Find where the given text appears and provide that cell's center as (X, Y) coordinate. 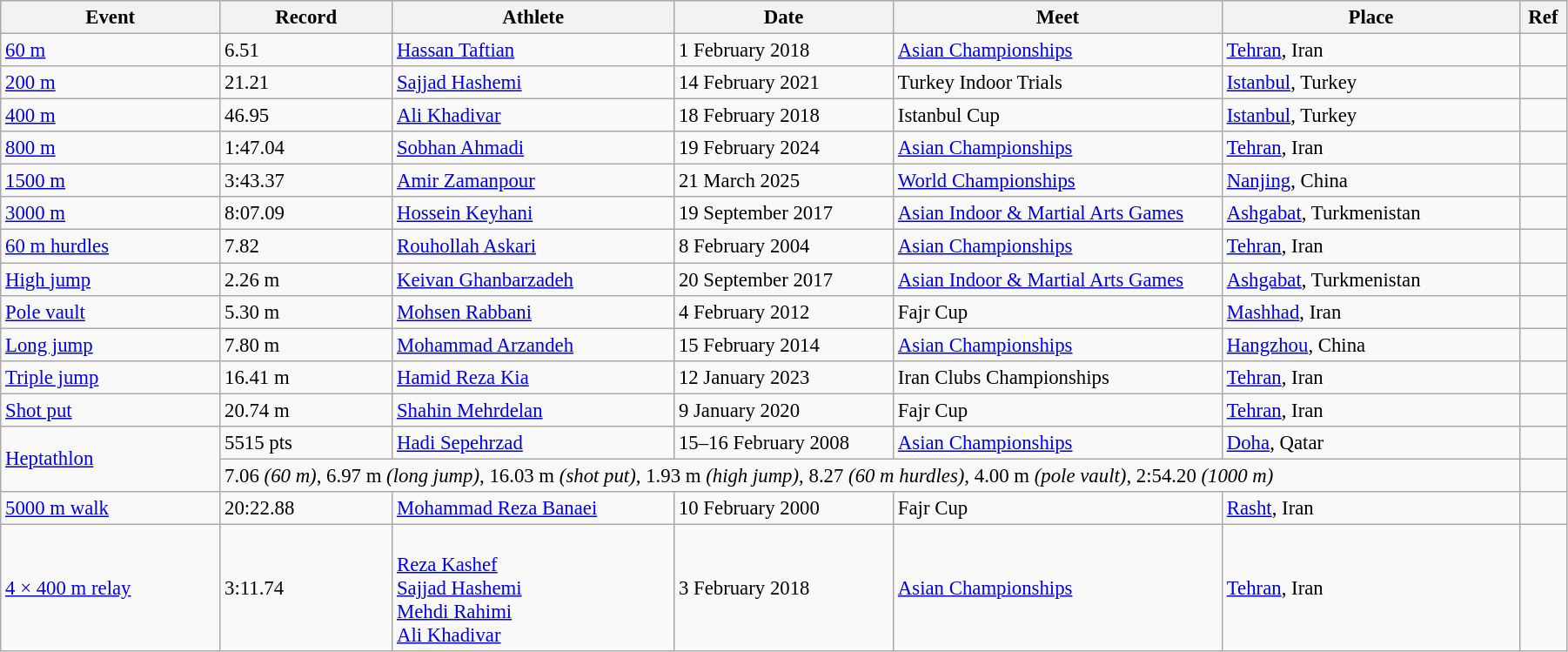
20.74 m (306, 410)
Mohsen Rabbani (533, 312)
9 January 2020 (784, 410)
Rasht, Iran (1370, 508)
Rouhollah Askari (533, 246)
Hangzhou, China (1370, 345)
21.21 (306, 83)
Ali Khadivar (533, 116)
5000 m walk (111, 508)
Sobhan Ahmadi (533, 148)
200 m (111, 83)
60 m hurdles (111, 246)
18 February 2018 (784, 116)
21 March 2025 (784, 181)
Heptathlon (111, 460)
3:11.74 (306, 588)
7.06 (60 m), 6.97 m (long jump), 16.03 m (shot put), 1.93 m (high jump), 8.27 (60 m hurdles), 4.00 m (pole vault), 2:54.20 (1000 m) (870, 475)
Mashhad, Iran (1370, 312)
16.41 m (306, 377)
Place (1370, 17)
Shot put (111, 410)
Hadi Sepehrzad (533, 443)
4 × 400 m relay (111, 588)
Hamid Reza Kia (533, 377)
19 February 2024 (784, 148)
Record (306, 17)
Mohammad Reza Banaei (533, 508)
60 m (111, 50)
Iran Clubs Championships (1058, 377)
Mohammad Arzandeh (533, 345)
Ref (1543, 17)
7.82 (306, 246)
World Championships (1058, 181)
Date (784, 17)
Hossein Keyhani (533, 213)
46.95 (306, 116)
Turkey Indoor Trials (1058, 83)
Shahin Mehrdelan (533, 410)
Triple jump (111, 377)
15 February 2014 (784, 345)
Pole vault (111, 312)
Athlete (533, 17)
Keivan Ghanbarzadeh (533, 279)
3000 m (111, 213)
2.26 m (306, 279)
Nanjing, China (1370, 181)
12 January 2023 (784, 377)
8 February 2004 (784, 246)
Sajjad Hashemi (533, 83)
Long jump (111, 345)
1500 m (111, 181)
19 September 2017 (784, 213)
20 September 2017 (784, 279)
5515 pts (306, 443)
400 m (111, 116)
15–16 February 2008 (784, 443)
Event (111, 17)
Amir Zamanpour (533, 181)
6.51 (306, 50)
Doha, Qatar (1370, 443)
20:22.88 (306, 508)
14 February 2021 (784, 83)
1 February 2018 (784, 50)
Meet (1058, 17)
Istanbul Cup (1058, 116)
3 February 2018 (784, 588)
1:47.04 (306, 148)
High jump (111, 279)
7.80 m (306, 345)
10 February 2000 (784, 508)
4 February 2012 (784, 312)
Hassan Taftian (533, 50)
800 m (111, 148)
3:43.37 (306, 181)
5.30 m (306, 312)
Reza KashefSajjad HashemiMehdi RahimiAli Khadivar (533, 588)
8:07.09 (306, 213)
